Extract the (X, Y) coordinate from the center of the cell holding the provided text.  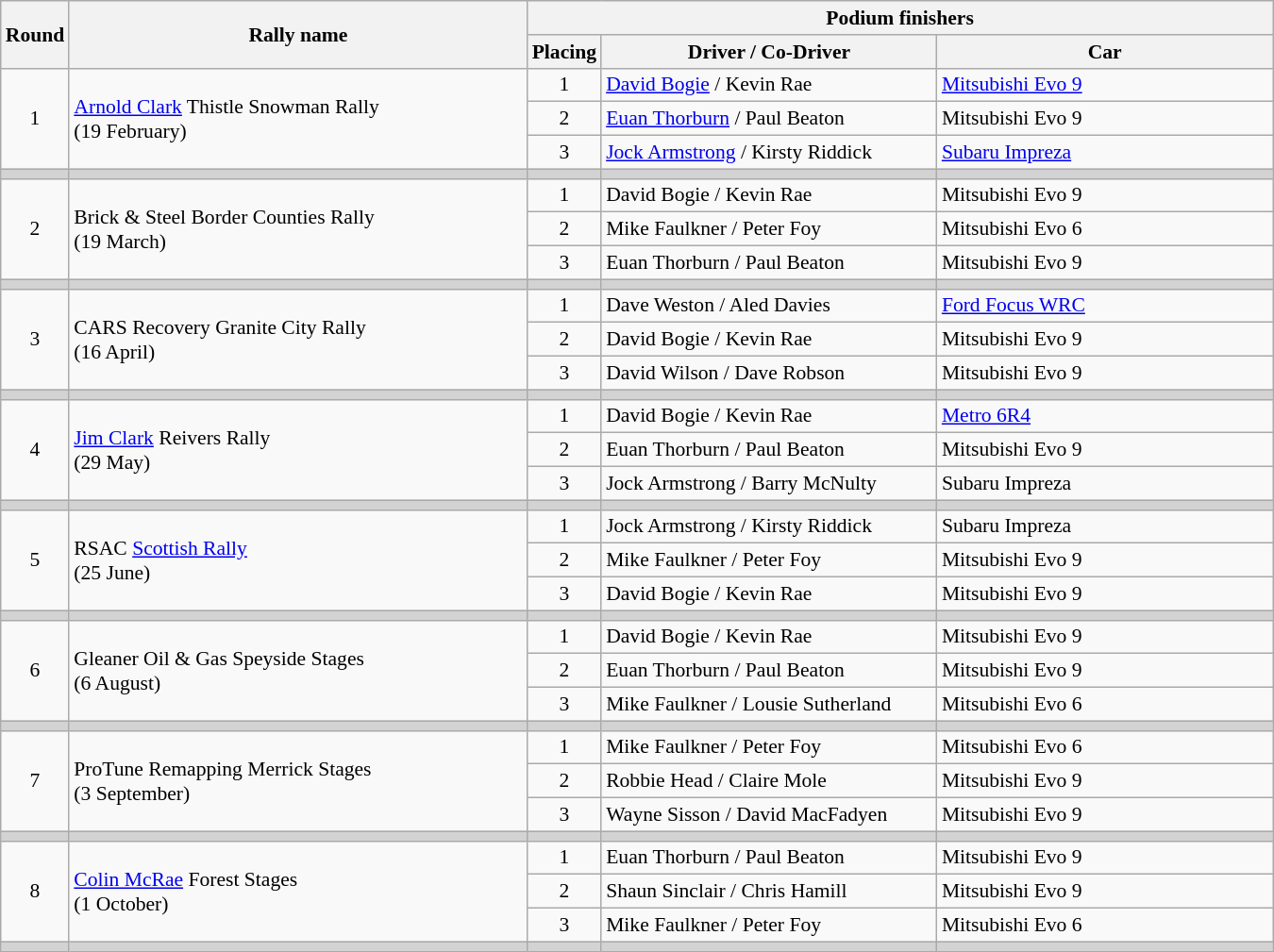
Car (1105, 52)
Placing (564, 52)
CARS Recovery Granite City Rally (16 April) (298, 340)
RSAC Scottish Rally(25 June) (298, 560)
Wayne Sisson / David MacFadyen (769, 815)
Arnold Clark Thistle Snowman Rally(19 February) (298, 119)
Metro 6R4 (1105, 416)
Brick & Steel Border Counties Rally (19 March) (298, 228)
ProTune Remapping Merrick Stages (3 September) (298, 781)
Round (36, 34)
Podium finishers (900, 18)
Dave Weston / Aled Davies (769, 306)
Mike Faulkner / Lousie Sutherland (769, 705)
Rally name (298, 34)
4 (36, 449)
Driver / Co-Driver (769, 52)
Colin McRae Forest Stages (1 October) (298, 891)
7 (36, 781)
5 (36, 560)
Robbie Head / Claire Mole (769, 781)
6 (36, 670)
Shaun Sinclair / Chris Hamill (769, 892)
David Wilson / Dave Robson (769, 374)
Ford Focus WRC (1105, 306)
8 (36, 891)
Gleaner Oil & Gas Speyside Stages (6 August) (298, 670)
Jock Armstrong / Barry McNulty (769, 484)
Jim Clark Reivers Rally(29 May) (298, 449)
